From the cell containing the given text, extract its center point as (X, Y) coordinate. 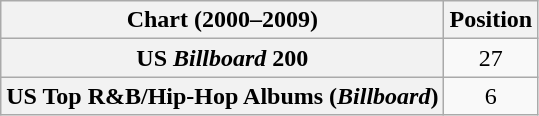
27 (491, 58)
Chart (2000–2009) (222, 20)
6 (491, 96)
US Top R&B/Hip-Hop Albums (Billboard) (222, 96)
US Billboard 200 (222, 58)
Position (491, 20)
